Output the [X, Y] coordinate of the center of the cell containing the given text.  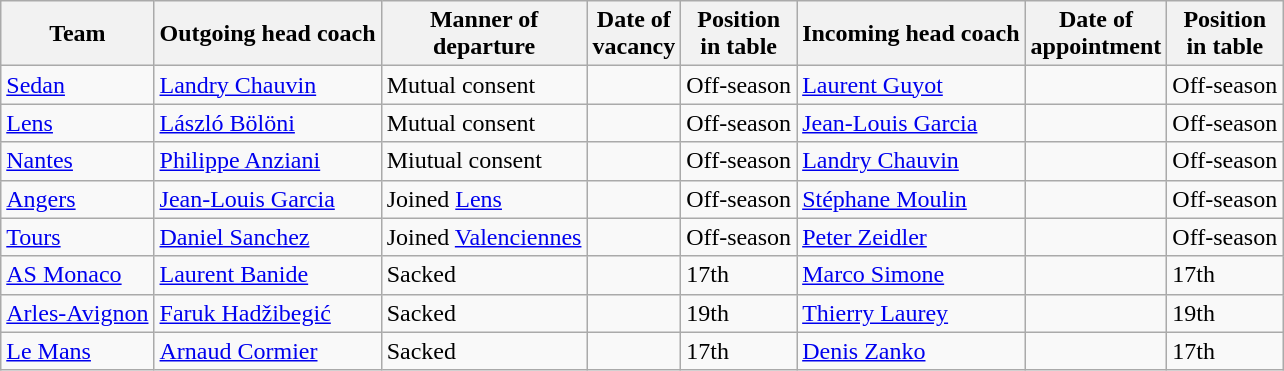
Philippe Anziani [268, 161]
Incoming head coach [911, 34]
Arles-Avignon [78, 313]
Arnaud Cormier [268, 351]
Thierry Laurey [911, 313]
Date ofvacancy [634, 34]
Joined Lens [484, 199]
Outgoing head coach [268, 34]
Faruk Hadžibegić [268, 313]
Marco Simone [911, 275]
Tours [78, 237]
Daniel Sanchez [268, 237]
Date ofappointment [1096, 34]
László Bölöni [268, 123]
Sedan [78, 85]
Stéphane Moulin [911, 199]
Lens [78, 123]
Laurent Guyot [911, 85]
Denis Zanko [911, 351]
Nantes [78, 161]
Team [78, 34]
Le Mans [78, 351]
AS Monaco [78, 275]
Laurent Banide [268, 275]
Joined Valenciennes [484, 237]
Peter Zeidler [911, 237]
Miutual consent [484, 161]
Manner ofdeparture [484, 34]
Angers [78, 199]
